For the text-containing cell, return its midpoint in [X, Y] coordinate format. 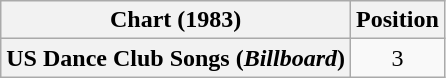
US Dance Club Songs (Billboard) [176, 58]
Position [398, 20]
Chart (1983) [176, 20]
3 [398, 58]
